Pinpoint the cell where the given text exists, returning its (x, y) midpoint coordinate. 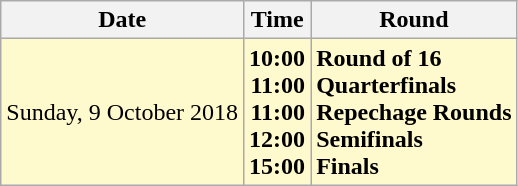
Round (414, 20)
Sunday, 9 October 2018 (122, 112)
Round of 16QuarterfinalsRepechage RoundsSemifinalsFinals (414, 112)
10:0011:0011:0012:0015:00 (278, 112)
Time (278, 20)
Date (122, 20)
